Capture the cell that displays the provided text and extract its [x, y] central coordinate. 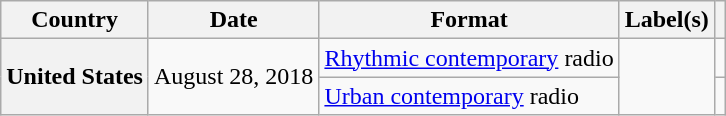
Urban contemporary radio [469, 96]
Rhythmic contemporary radio [469, 58]
August 28, 2018 [233, 77]
Label(s) [666, 20]
United States [75, 77]
Date [233, 20]
Format [469, 20]
Country [75, 20]
